Locate the cell with the specified text and output its [X, Y] center coordinate. 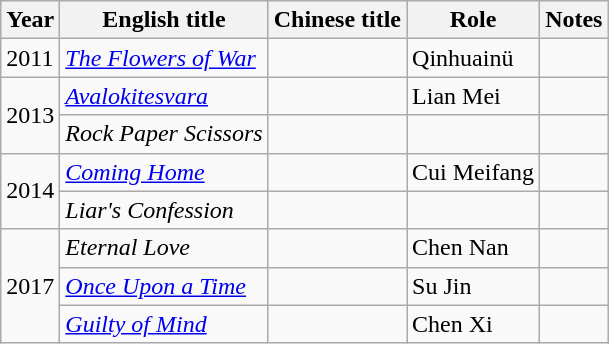
Su Jin [474, 286]
Eternal Love [164, 248]
Avalokitesvara [164, 96]
English title [164, 20]
Rock Paper Scissors [164, 134]
Lian Mei [474, 96]
Cui Meifang [474, 172]
Chen Nan [474, 248]
The Flowers of War [164, 58]
2011 [30, 58]
Chinese title [337, 20]
Year [30, 20]
Qinhuainü [474, 58]
Guilty of Mind [164, 324]
2017 [30, 286]
Chen Xi [474, 324]
Liar's Confession [164, 210]
2013 [30, 115]
Notes [574, 20]
2014 [30, 191]
Coming Home [164, 172]
Role [474, 20]
Once Upon a Time [164, 286]
